Output the [x, y] coordinate of the center of the cell containing the given text.  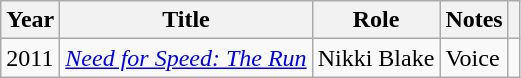
Role [376, 20]
Year [30, 20]
Nikki Blake [376, 58]
2011 [30, 58]
Need for Speed: The Run [186, 58]
Title [186, 20]
Voice [474, 58]
Notes [474, 20]
